Provide the (x, y) coordinate of the cell's center where the given text is located.  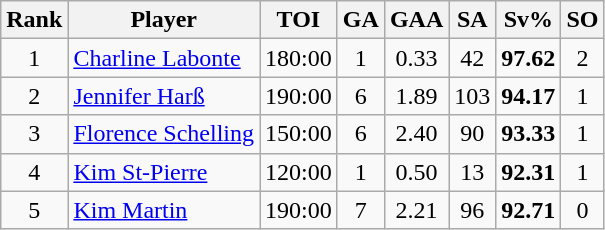
103 (472, 96)
94.17 (528, 96)
5 (34, 210)
SO (582, 20)
3 (34, 134)
2.40 (416, 134)
0.33 (416, 58)
Player (164, 20)
Kim St-Pierre (164, 172)
120:00 (299, 172)
Florence Schelling (164, 134)
97.62 (528, 58)
96 (472, 210)
0.50 (416, 172)
4 (34, 172)
Jennifer Harß (164, 96)
1.89 (416, 96)
150:00 (299, 134)
92.31 (528, 172)
GAA (416, 20)
90 (472, 134)
SA (472, 20)
TOI (299, 20)
GA (360, 20)
Charline Labonte (164, 58)
Kim Martin (164, 210)
180:00 (299, 58)
Rank (34, 20)
42 (472, 58)
92.71 (528, 210)
93.33 (528, 134)
7 (360, 210)
13 (472, 172)
2.21 (416, 210)
Sv% (528, 20)
0 (582, 210)
